Find where the given text appears and provide that cell's center as (X, Y) coordinate. 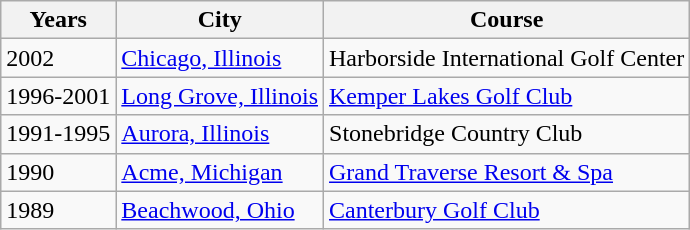
Beachwood, Ohio (220, 210)
1996-2001 (58, 96)
1990 (58, 172)
Chicago, Illinois (220, 58)
City (220, 20)
Kemper Lakes Golf Club (507, 96)
Harborside International Golf Center (507, 58)
1991-1995 (58, 134)
2002 (58, 58)
Canterbury Golf Club (507, 210)
Years (58, 20)
1989 (58, 210)
Long Grove, Illinois (220, 96)
Grand Traverse Resort & Spa (507, 172)
Acme, Michigan (220, 172)
Aurora, Illinois (220, 134)
Stonebridge Country Club (507, 134)
Course (507, 20)
